Pinpoint the cell where the given text exists, returning its (x, y) midpoint coordinate. 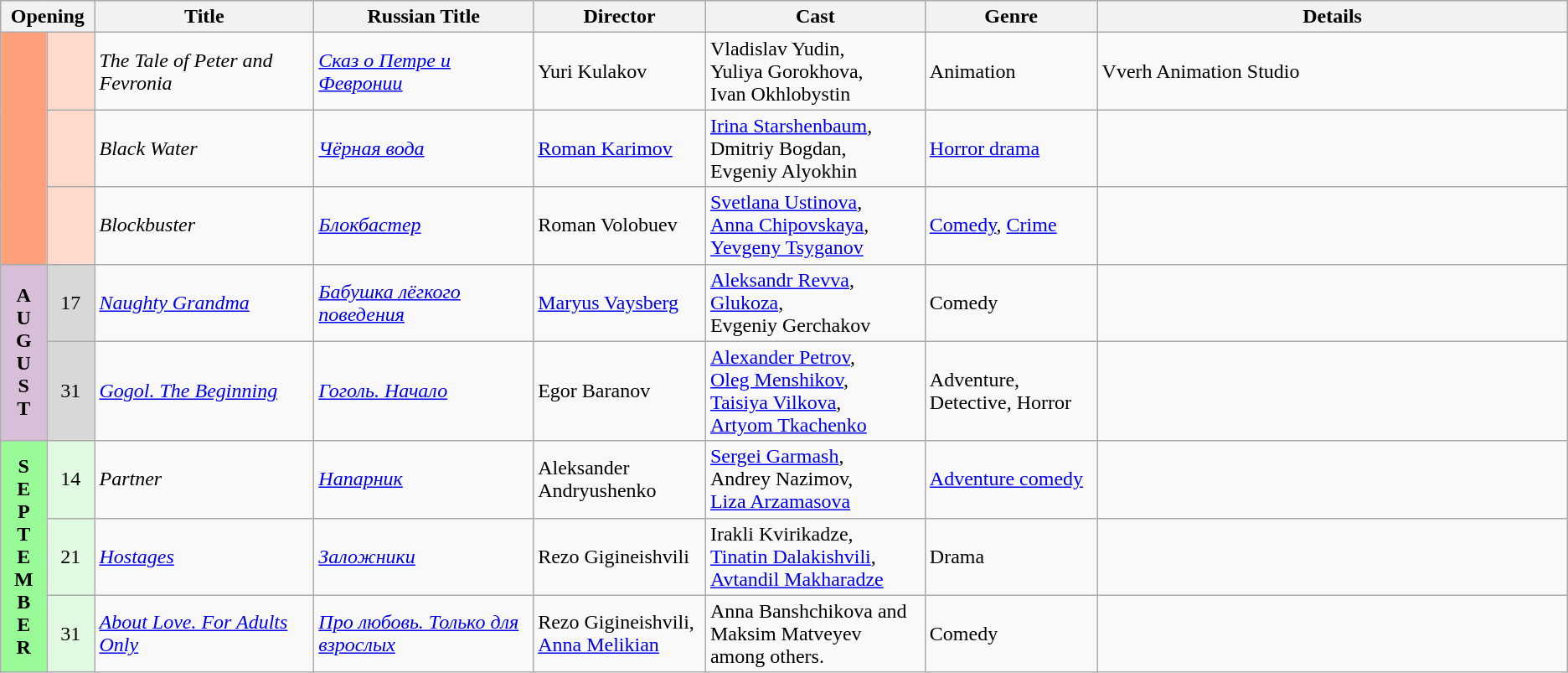
Anna Banshchikova and Maksim Matveyev among others. (815, 634)
14 (70, 479)
Animation (1011, 71)
Title (204, 17)
Adventure, Detective, Horror (1011, 391)
Aleksandr Revva, Glukoza, Evgeniy Gerchakov (815, 303)
Opening (48, 17)
Гоголь. Начало (424, 391)
Заложники (424, 557)
Gogol. The Beginning (204, 391)
Чёрная вода (424, 148)
Svetlana Ustinova, Anna Chipovskaya, Yevgeny Tsyganov (815, 225)
About Love. For Adults Only (204, 634)
Naughty Grandma (204, 303)
Genre (1011, 17)
Maryus Vaysberg (620, 303)
Horror drama (1011, 148)
Black Water (204, 148)
Rezo Gigineishvili (620, 557)
Hostages (204, 557)
The Tale of Peter and Fevronia (204, 71)
Blockbuster (204, 225)
Блокбастер (424, 225)
Про любовь. Только для взрослых (424, 634)
Russian Title (424, 17)
SEPTEMBER (23, 557)
Egor Baranov (620, 391)
Partner (204, 479)
Vverh Animation Studio (1332, 71)
Irakli Kvirikadze, Tinatin Dalakishvili, Avtandil Makharadze (815, 557)
Irina Starshenbaum, Dmitriy Bogdan, Evgeniy Alyokhin (815, 148)
Drama (1011, 557)
21 (70, 557)
17 (70, 303)
Details (1332, 17)
Roman Volobuev (620, 225)
Yuri Kulakov (620, 71)
Director (620, 17)
AUGUST (23, 352)
Adventure comedy (1011, 479)
Aleksander Andryushenko (620, 479)
Vladislav Yudin, Yuliya Gorokhova, Ivan Okhlobystin (815, 71)
Бабушка лёгкого поведения (424, 303)
Comedy, Crime (1011, 225)
Sergei Garmash, Andrey Nazimov, Liza Arzamasova (815, 479)
Alexander Petrov, Oleg Menshikov, Taisiya Vilkova, Artyom Tkachenko (815, 391)
Напарник (424, 479)
Rezo Gigineishvili, Anna Melikian (620, 634)
Сказ о Петре и Февронии (424, 71)
Roman Karimov (620, 148)
Cast (815, 17)
